Identify which cell holds the provided text, then report its [X, Y] central coordinate. 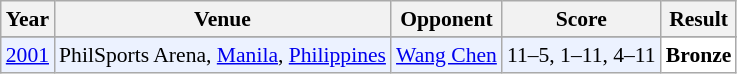
2001 [28, 55]
Venue [222, 19]
11–5, 1–11, 4–11 [582, 55]
Wang Chen [446, 55]
Year [28, 19]
Score [582, 19]
Bronze [699, 55]
PhilSports Arena, Manila, Philippines [222, 55]
Opponent [446, 19]
Result [699, 19]
